Scan for the cell matching the given text and deliver its [X, Y] coordinate at center. 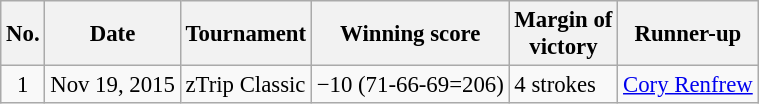
Tournament [246, 34]
Date [112, 34]
4 strokes [564, 85]
−10 (71-66-69=206) [410, 85]
Margin ofvictory [564, 34]
Runner-up [688, 34]
1 [23, 85]
zTrip Classic [246, 85]
Winning score [410, 34]
Cory Renfrew [688, 85]
Nov 19, 2015 [112, 85]
No. [23, 34]
